Detect which cell encompasses the target text, then output its [x, y] center coordinate. 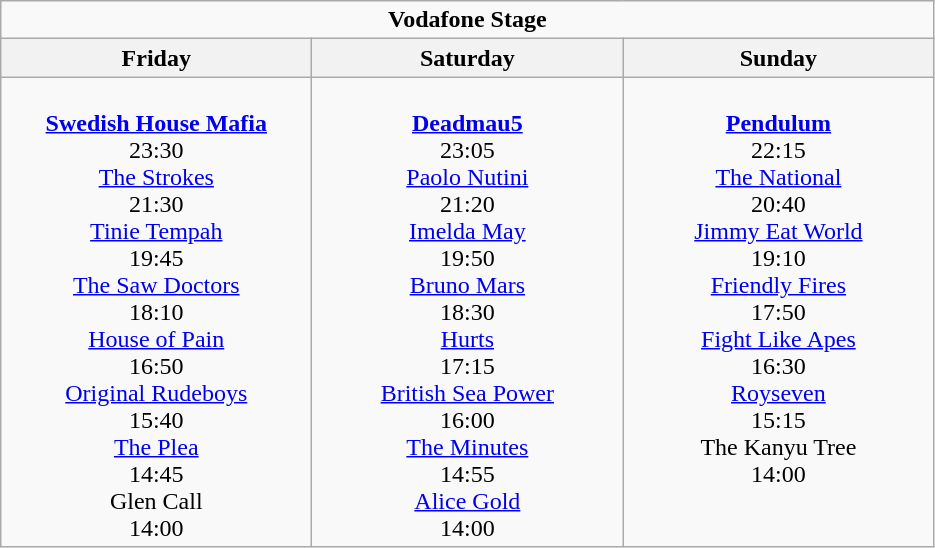
Sunday [778, 58]
Deadmau5 23:05 Paolo Nutini 21:20 Imelda May 19:50 Bruno Mars 18:30 Hurts 17:15 British Sea Power 16:00 The Minutes 14:55 Alice Gold 14:00 [468, 312]
Vodafone Stage [468, 20]
Friday [156, 58]
Pendulum 22:15 The National 20:40 Jimmy Eat World 19:10 Friendly Fires 17:50 Fight Like Apes 16:30 Royseven 15:15 The Kanyu Tree 14:00 [778, 312]
Saturday [468, 58]
